Determine the (X, Y) coordinate at the center of the cell enclosing the given text.  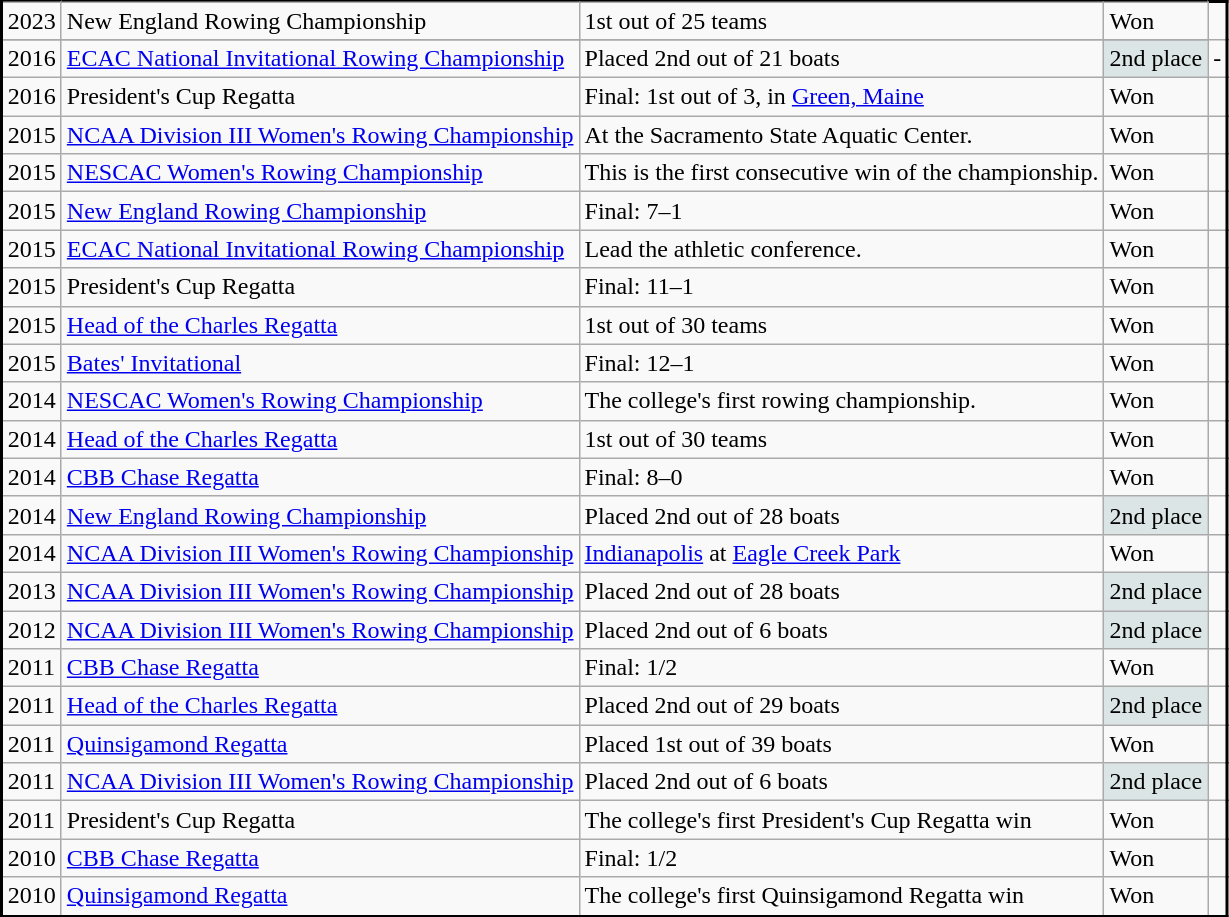
The college's first rowing championship. (842, 401)
Bates' Invitational (320, 363)
1st out of 25 teams (842, 21)
The college's first Quinsigamond Regatta win (842, 896)
Final: 8–0 (842, 477)
Final: 1st out of 3, in Green, Maine (842, 97)
Lead the athletic conference. (842, 249)
The college's first President's Cup Regatta win (842, 820)
Final: 7–1 (842, 211)
2012 (32, 629)
2013 (32, 591)
2023 (32, 21)
- (1218, 59)
At the Sacramento State Aquatic Center. (842, 135)
Indianapolis at Eagle Creek Park (842, 553)
Placed 2nd out of 29 boats (842, 706)
Placed 1st out of 39 boats (842, 744)
Placed 2nd out of 21 boats (842, 59)
Final: 11–1 (842, 287)
Final: 12–1 (842, 363)
This is the first consecutive win of the championship. (842, 173)
